Find where the given text appears and provide that cell's center as (x, y) coordinate. 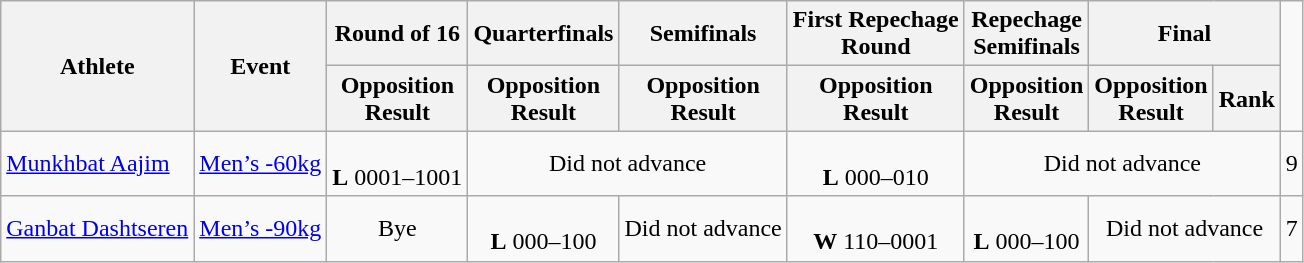
Semifinals (703, 34)
Repechage Semifinals (1026, 34)
Men’s -90kg (260, 228)
Bye (398, 228)
Final (1185, 34)
Athlete (98, 66)
First Repechage Round (876, 34)
L 000–010 (876, 164)
9 (1292, 164)
Event (260, 66)
Round of 16 (398, 34)
Ganbat Dashtseren (98, 228)
7 (1292, 228)
Quarterfinals (544, 34)
Men’s -60kg (260, 164)
Rank (1246, 98)
L 0001–1001 (398, 164)
W 110–0001 (876, 228)
Munkhbat Aajim (98, 164)
